Search for the cell housing the specified text and yield its (X, Y) center coordinate. 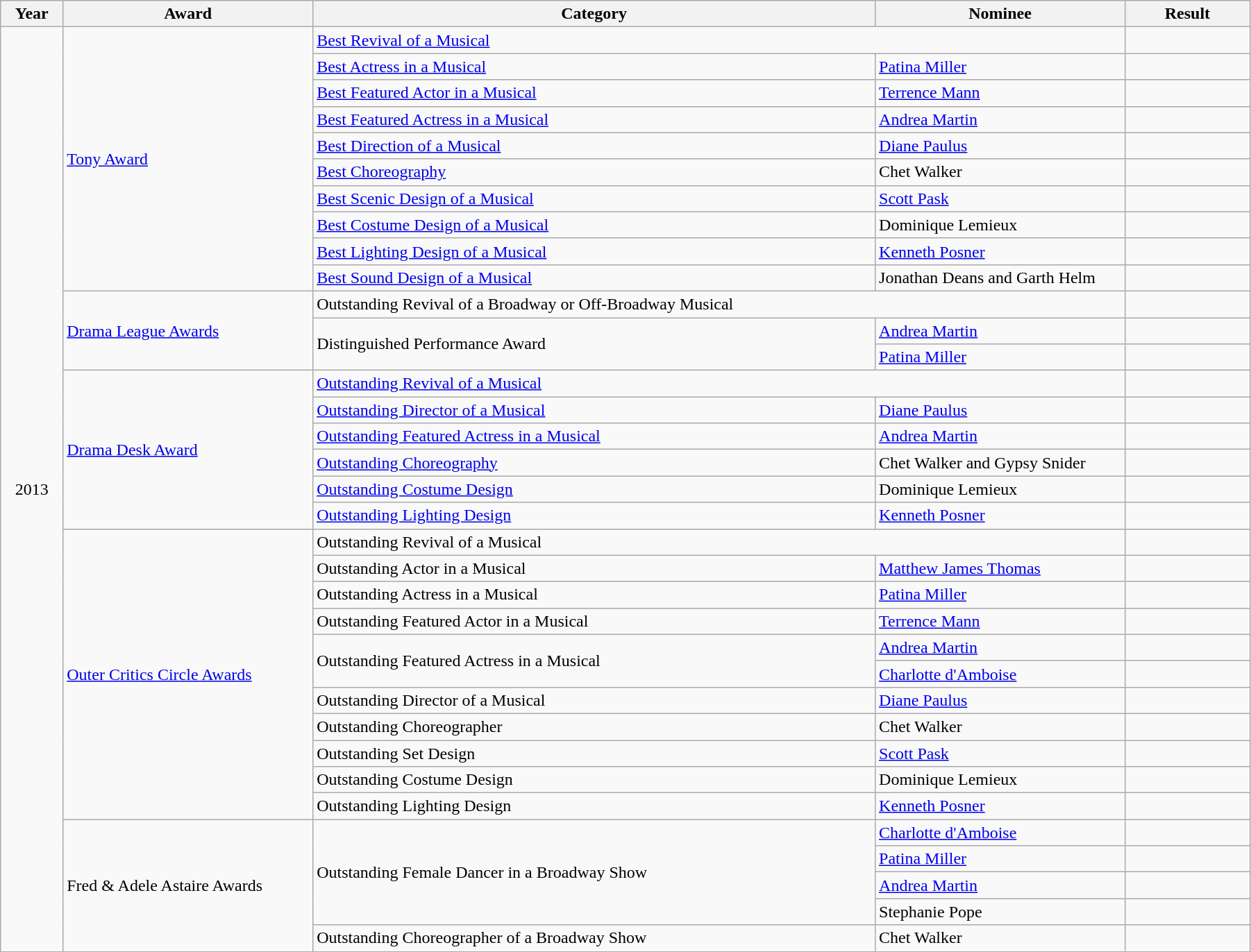
Best Choreography (594, 172)
Outstanding Actor in a Musical (594, 568)
Best Featured Actor in a Musical (594, 93)
Distinguished Performance Award (594, 344)
2013 (32, 489)
Best Featured Actress in a Musical (594, 119)
Outstanding Choreographer of a Broadway Show (594, 938)
Nominee (1000, 14)
Outstanding Revival of a Broadway or Off-Broadway Musical (719, 304)
Tony Award (188, 160)
Drama Desk Award (188, 450)
Stephanie Pope (1000, 912)
Outstanding Female Dancer in a Broadway Show (594, 872)
Best Sound Design of a Musical (594, 278)
Outstanding Featured Actor in a Musical (594, 621)
Best Costume Design of a Musical (594, 225)
Outer Critics Circle Awards (188, 674)
Outstanding Choreographer (594, 726)
Fred & Adele Astaire Awards (188, 885)
Best Lighting Design of a Musical (594, 251)
Jonathan Deans and Garth Helm (1000, 278)
Category (594, 14)
Best Revival of a Musical (719, 40)
Year (32, 14)
Result (1187, 14)
Chet Walker and Gypsy Snider (1000, 463)
Best Direction of a Musical (594, 146)
Matthew James Thomas (1000, 568)
Drama League Awards (188, 330)
Best Actress in a Musical (594, 67)
Outstanding Actress in a Musical (594, 595)
Outstanding Choreography (594, 463)
Outstanding Set Design (594, 753)
Best Scenic Design of a Musical (594, 198)
Award (188, 14)
